Determine the [x, y] coordinate at the center of the cell enclosing the given text.  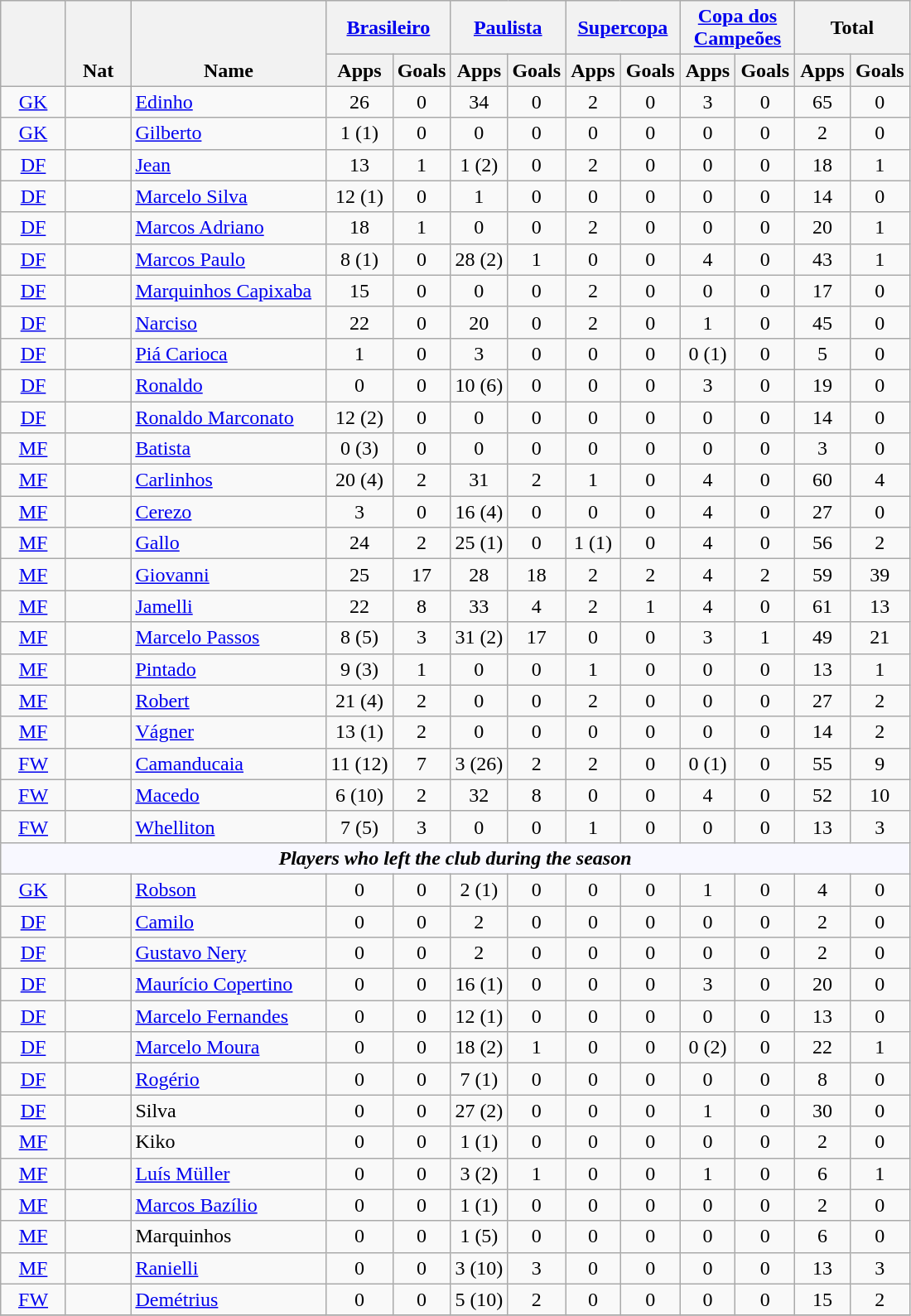
Marquinhos Capixaba [229, 291]
6 (10) [359, 795]
7 (5) [359, 827]
Vágner [229, 732]
20 (4) [359, 480]
11 (12) [359, 764]
Ranielli [229, 1268]
Camanducaia [229, 764]
18 (2) [479, 1048]
12 (2) [359, 417]
25 (1) [479, 543]
Kiko [229, 1142]
Robson [229, 889]
1 (2) [479, 165]
Piá Carioca [229, 354]
33 [479, 606]
31 [479, 480]
49 [823, 638]
Maurício Copertino [229, 985]
8 (1) [359, 259]
Rogério [229, 1079]
28 (2) [479, 259]
Demétrius [229, 1299]
45 [823, 322]
9 [880, 764]
39 [880, 575]
10 (6) [479, 385]
10 [880, 795]
Batista [229, 449]
0 (2) [707, 1048]
0 (3) [359, 449]
Marcos Adriano [229, 228]
Brasileiro [388, 28]
7 [422, 764]
60 [823, 480]
56 [823, 543]
16 (4) [479, 512]
Marcelo Passos [229, 638]
Ronaldo Marconato [229, 417]
59 [823, 575]
Macedo [229, 795]
Narciso [229, 322]
Camilo [229, 922]
3 (26) [479, 764]
Nat [98, 43]
7 (1) [479, 1079]
Marcelo Moura [229, 1048]
Marcos Paulo [229, 259]
5 (10) [479, 1299]
2 (1) [479, 889]
28 [479, 575]
Name [229, 43]
Gilberto [229, 133]
16 (1) [479, 985]
Total [853, 28]
Marcelo Silva [229, 196]
32 [479, 795]
52 [823, 795]
31 (2) [479, 638]
Ronaldo [229, 385]
24 [359, 543]
Whelliton [229, 827]
Copa dos Campeões [737, 28]
Carlinhos [229, 480]
9 (3) [359, 669]
Marcelo Fernandes [229, 1016]
34 [479, 102]
Luís Müller [229, 1174]
Cerezo [229, 512]
43 [823, 259]
Marquinhos [229, 1236]
21 [880, 638]
61 [823, 606]
19 [823, 385]
Gustavo Nery [229, 953]
55 [823, 764]
Jamelli [229, 606]
Paulista [509, 28]
21 (4) [359, 701]
27 (2) [479, 1111]
Robert [229, 701]
Supercopa [623, 28]
Players who left the club during the season [455, 858]
Gallo [229, 543]
Jean [229, 165]
30 [823, 1111]
65 [823, 102]
8 (5) [359, 638]
Giovanni [229, 575]
3 (2) [479, 1174]
Edinho [229, 102]
1 (5) [479, 1236]
3 (10) [479, 1268]
Pintado [229, 669]
Silva [229, 1111]
Marcos Bazílio [229, 1205]
13 (1) [359, 732]
25 [359, 575]
5 [823, 354]
26 [359, 102]
